Locate the cell with the specified text and output its (x, y) center coordinate. 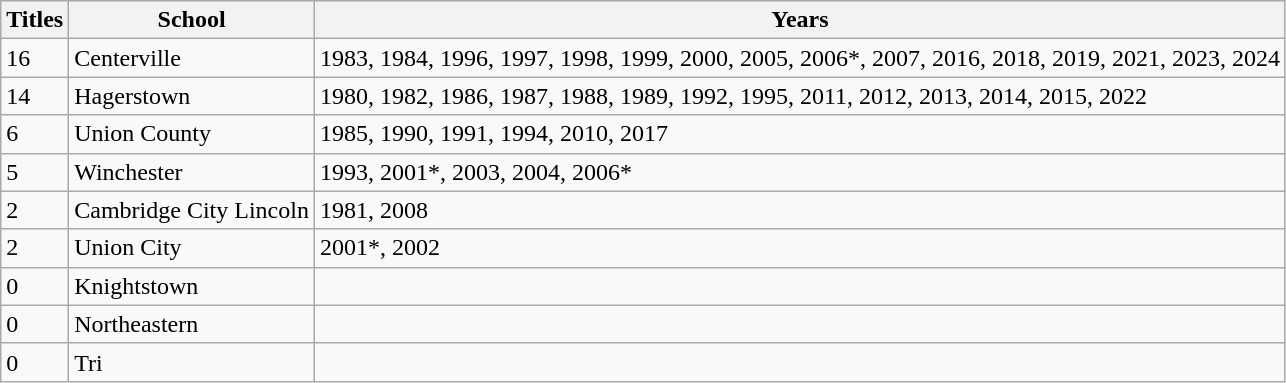
Centerville (192, 58)
Tri (192, 362)
Titles (35, 20)
5 (35, 172)
Hagerstown (192, 96)
Union County (192, 134)
School (192, 20)
Union City (192, 248)
Cambridge City Lincoln (192, 210)
16 (35, 58)
Years (800, 20)
14 (35, 96)
Knightstown (192, 286)
Northeastern (192, 324)
1985, 1990, 1991, 1994, 2010, 2017 (800, 134)
1993, 2001*, 2003, 2004, 2006* (800, 172)
1981, 2008 (800, 210)
1983, 1984, 1996, 1997, 1998, 1999, 2000, 2005, 2006*, 2007, 2016, 2018, 2019, 2021, 2023, 2024 (800, 58)
6 (35, 134)
2001*, 2002 (800, 248)
Winchester (192, 172)
1980, 1982, 1986, 1987, 1988, 1989, 1992, 1995, 2011, 2012, 2013, 2014, 2015, 2022 (800, 96)
